Locate the cell with the specified text and output its [x, y] center coordinate. 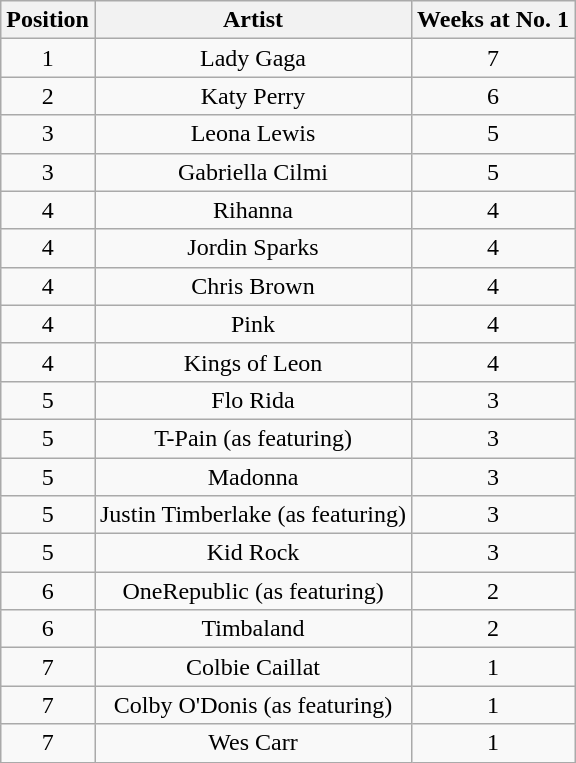
Artist [252, 20]
Lady Gaga [252, 58]
Madonna [252, 477]
Colbie Caillat [252, 667]
Timbaland [252, 629]
T-Pain (as featuring) [252, 438]
Leona Lewis [252, 134]
Weeks at No. 1 [494, 20]
Gabriella Cilmi [252, 172]
Kings of Leon [252, 362]
Jordin Sparks [252, 248]
Wes Carr [252, 743]
Position [48, 20]
OneRepublic (as featuring) [252, 591]
Colby O'Donis (as featuring) [252, 705]
Rihanna [252, 210]
Chris Brown [252, 286]
Kid Rock [252, 553]
Flo Rida [252, 400]
Katy Perry [252, 96]
Justin Timberlake (as featuring) [252, 515]
Pink [252, 324]
